Scan for the cell matching the given text and deliver its [X, Y] coordinate at center. 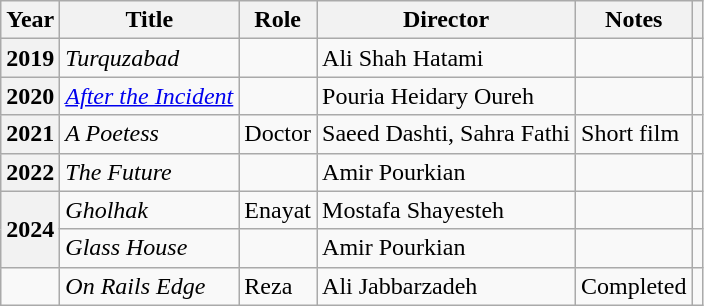
2024 [30, 229]
2020 [30, 96]
Enayat [278, 210]
Director [446, 20]
After the Incident [150, 96]
Notes [634, 20]
Turquzabad [150, 58]
Pouria Heidary Oureh [446, 96]
Gholhak [150, 210]
Mostafa Shayesteh [446, 210]
2021 [30, 134]
Ali Shah Hatami [446, 58]
Ali Jabbarzadeh [446, 286]
Completed [634, 286]
Role [278, 20]
Year [30, 20]
On Rails Edge [150, 286]
The Future [150, 172]
Doctor [278, 134]
Glass House [150, 248]
Short film [634, 134]
A Poetess [150, 134]
Reza [278, 286]
2019 [30, 58]
Saeed Dashti, Sahra Fathi [446, 134]
Title [150, 20]
2022 [30, 172]
